Pinpoint the cell where the given text exists, returning its (X, Y) midpoint coordinate. 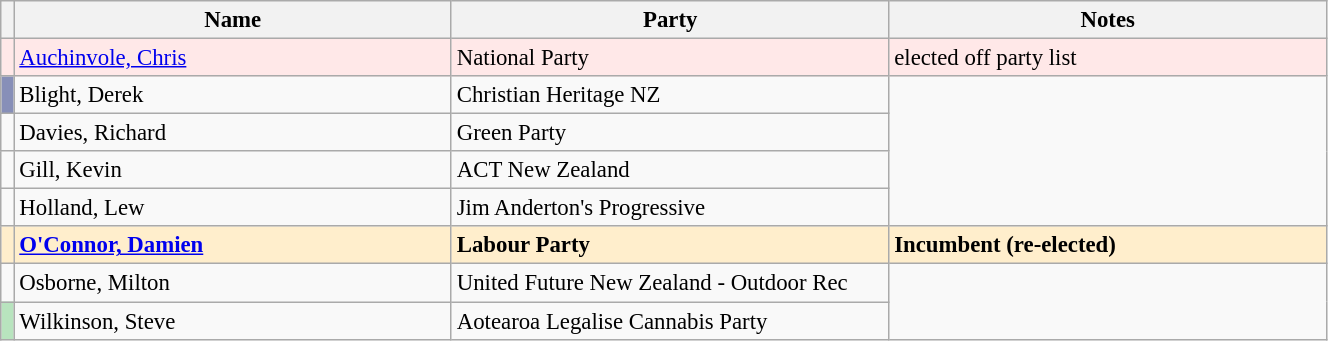
ACT New Zealand (670, 170)
Holland, Lew (232, 208)
Gill, Kevin (232, 170)
Green Party (670, 133)
Davies, Richard (232, 133)
Blight, Derek (232, 95)
United Future New Zealand - Outdoor Rec (670, 283)
Auchinvole, Chris (232, 58)
O'Connor, Damien (232, 245)
Notes (1108, 20)
Incumbent (re-elected) (1108, 245)
Name (232, 20)
National Party (670, 58)
Wilkinson, Steve (232, 321)
Jim Anderton's Progressive (670, 208)
Labour Party (670, 245)
elected off party list (1108, 58)
Aotearoa Legalise Cannabis Party (670, 321)
Osborne, Milton (232, 283)
Party (670, 20)
Christian Heritage NZ (670, 95)
